Return [X, Y] of the center of cell containing provided text 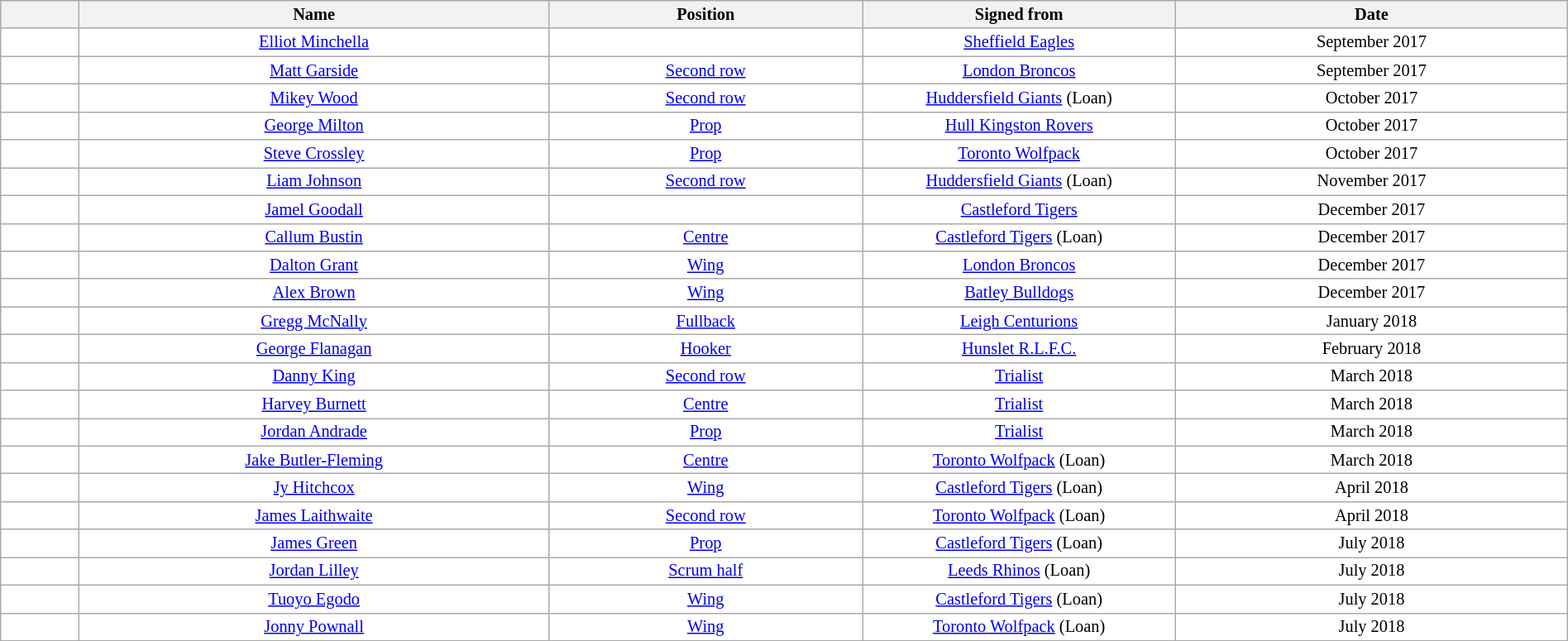
James Laithwaite [313, 515]
Alex Brown [313, 293]
Matt Garside [313, 70]
Hull Kingston Rovers [1019, 126]
Jordan Andrade [313, 432]
Leeds Rhinos (Loan) [1019, 571]
Jake Butler-Fleming [313, 460]
Harvey Burnett [313, 404]
Toronto Wolfpack [1019, 154]
Batley Bulldogs [1019, 293]
Callum Bustin [313, 237]
George Milton [313, 126]
Date [1372, 14]
Jy Hitchcox [313, 487]
Gregg McNally [313, 321]
Fullback [706, 321]
James Green [313, 543]
Signed from [1019, 14]
Sheffield Eagles [1019, 42]
Jordan Lilley [313, 571]
Scrum half [706, 571]
Jamel Goodall [313, 209]
Jonny Pownall [313, 627]
Castleford Tigers [1019, 209]
January 2018 [1372, 321]
Mikey Wood [313, 98]
Hooker [706, 348]
Danny King [313, 376]
Liam Johnson [313, 181]
Position [706, 14]
Hunslet R.L.F.C. [1019, 348]
February 2018 [1372, 348]
Steve Crossley [313, 154]
George Flanagan [313, 348]
Dalton Grant [313, 265]
Elliot Minchella [313, 42]
Leigh Centurions [1019, 321]
November 2017 [1372, 181]
Tuoyo Egodo [313, 599]
Name [313, 14]
